Return (x, y) of the center of cell containing provided text 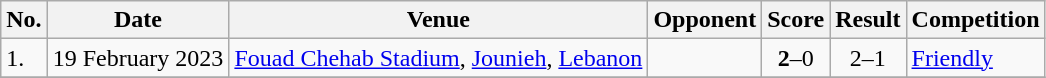
No. (24, 20)
Score (796, 20)
2–0 (796, 58)
Venue (438, 20)
Opponent (705, 20)
2–1 (868, 58)
Result (868, 20)
1. (24, 58)
Friendly (976, 58)
Date (138, 20)
Fouad Chehab Stadium, Jounieh, Lebanon (438, 58)
Competition (976, 20)
19 February 2023 (138, 58)
